Pinpoint the cell where the given text exists, returning its (X, Y) midpoint coordinate. 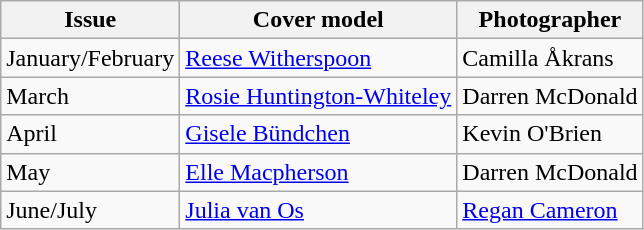
June/July (90, 210)
Elle Macpherson (318, 172)
Rosie Huntington-Whiteley (318, 96)
Cover model (318, 20)
May (90, 172)
Issue (90, 20)
Photographer (550, 20)
April (90, 134)
Gisele Bündchen (318, 134)
Camilla Åkrans (550, 58)
Regan Cameron (550, 210)
Kevin O'Brien (550, 134)
Julia van Os (318, 210)
Reese Witherspoon (318, 58)
March (90, 96)
January/February (90, 58)
